Provide the (X, Y) coordinate of the cell's center where the given text is located.  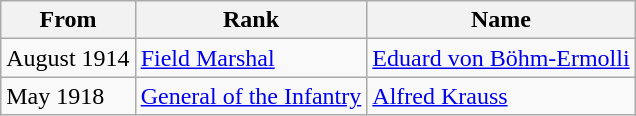
August 1914 (68, 58)
Name (501, 20)
May 1918 (68, 96)
Field Marshal (251, 58)
General of the Infantry (251, 96)
From (68, 20)
Alfred Krauss (501, 96)
Eduard von Böhm-Ermolli (501, 58)
Rank (251, 20)
